Provide the [X, Y] coordinate of the cell's center where the given text is located.  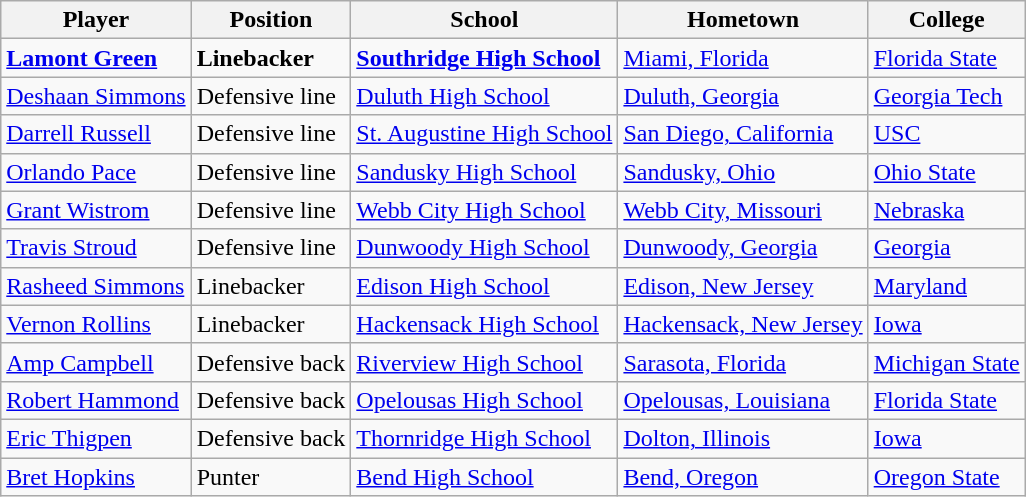
Georgia Tech [946, 96]
Travis Stroud [96, 248]
Bend High School [484, 477]
Opelousas High School [484, 400]
School [484, 20]
Duluth High School [484, 96]
Dolton, Illinois [743, 438]
Eric Thigpen [96, 438]
Robert Hammond [96, 400]
Grant Wistrom [96, 210]
Lamont Green [96, 58]
Dunwoody, Georgia [743, 248]
Sandusky High School [484, 172]
Amp Campbell [96, 362]
Miami, Florida [743, 58]
Position [271, 20]
Edison High School [484, 286]
Punter [271, 477]
Ohio State [946, 172]
Nebraska [946, 210]
St. Augustine High School [484, 134]
Vernon Rollins [96, 324]
Bend, Oregon [743, 477]
San Diego, California [743, 134]
Sandusky, Ohio [743, 172]
Riverview High School [484, 362]
Opelousas, Louisiana [743, 400]
Darrell Russell [96, 134]
Duluth, Georgia [743, 96]
Michigan State [946, 362]
Webb City High School [484, 210]
Player [96, 20]
Maryland [946, 286]
Hackensack High School [484, 324]
Sarasota, Florida [743, 362]
Rasheed Simmons [96, 286]
Webb City, Missouri [743, 210]
Oregon State [946, 477]
College [946, 20]
Georgia [946, 248]
Hometown [743, 20]
Edison, New Jersey [743, 286]
USC [946, 134]
Deshaan Simmons [96, 96]
Dunwoody High School [484, 248]
Orlando Pace [96, 172]
Bret Hopkins [96, 477]
Thornridge High School [484, 438]
Southridge High School [484, 58]
Hackensack, New Jersey [743, 324]
